Search for the cell housing the specified text and yield its [X, Y] center coordinate. 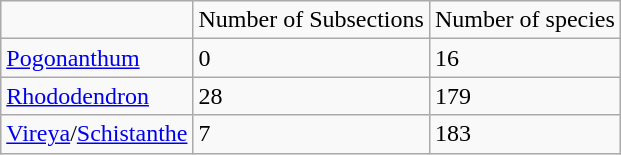
Rhododendron [97, 96]
0 [311, 58]
179 [524, 96]
Pogonanthum [97, 58]
183 [524, 134]
16 [524, 58]
Number of species [524, 20]
28 [311, 96]
7 [311, 134]
Number of Subsections [311, 20]
Vireya/Schistanthe [97, 134]
